Identify which cell holds the provided text, then report its [X, Y] central coordinate. 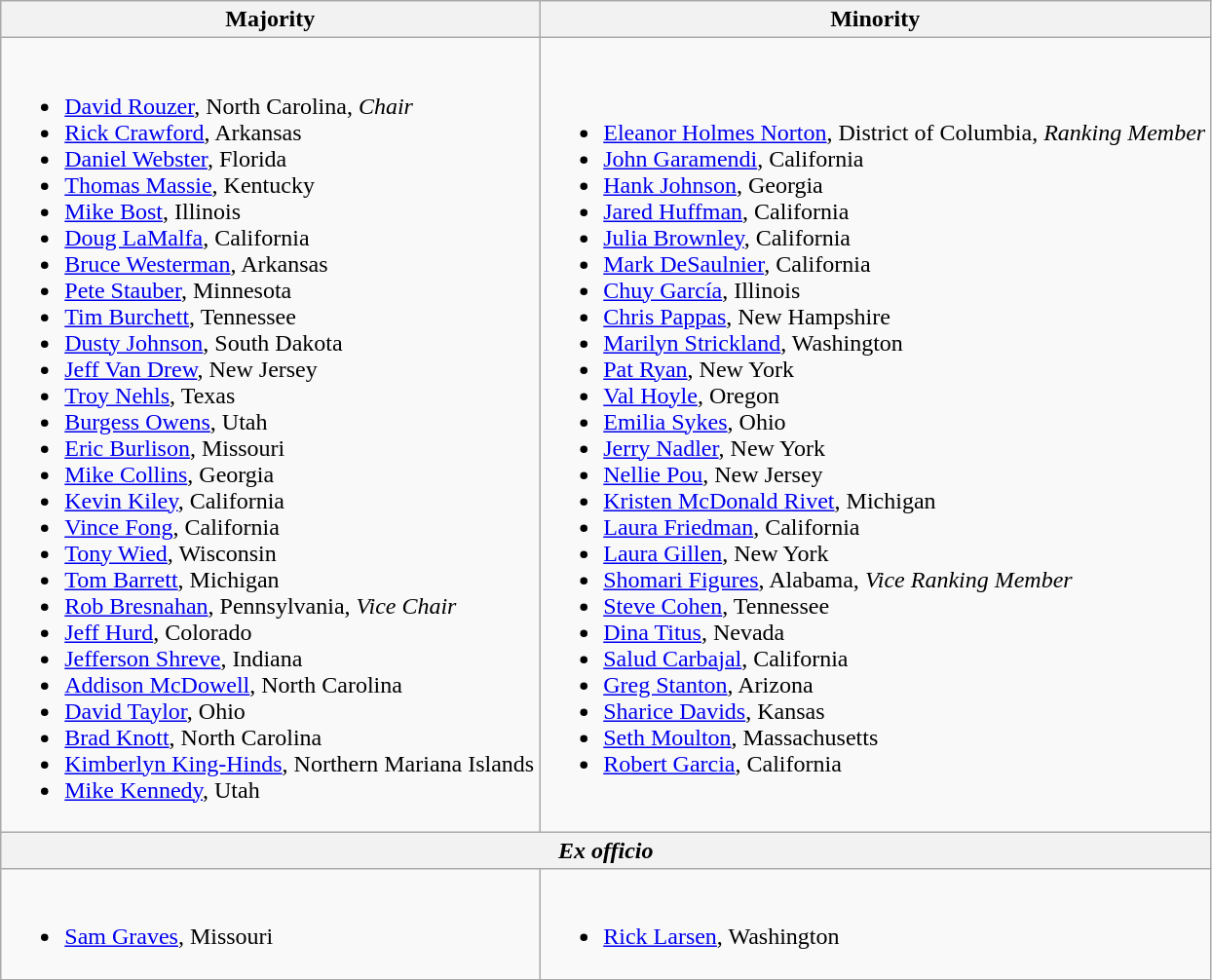
Majority [271, 19]
Rick Larsen, Washington [875, 923]
Ex officio [606, 850]
Sam Graves, Missouri [271, 923]
Minority [875, 19]
